Scan for the cell matching the given text and deliver its [X, Y] coordinate at center. 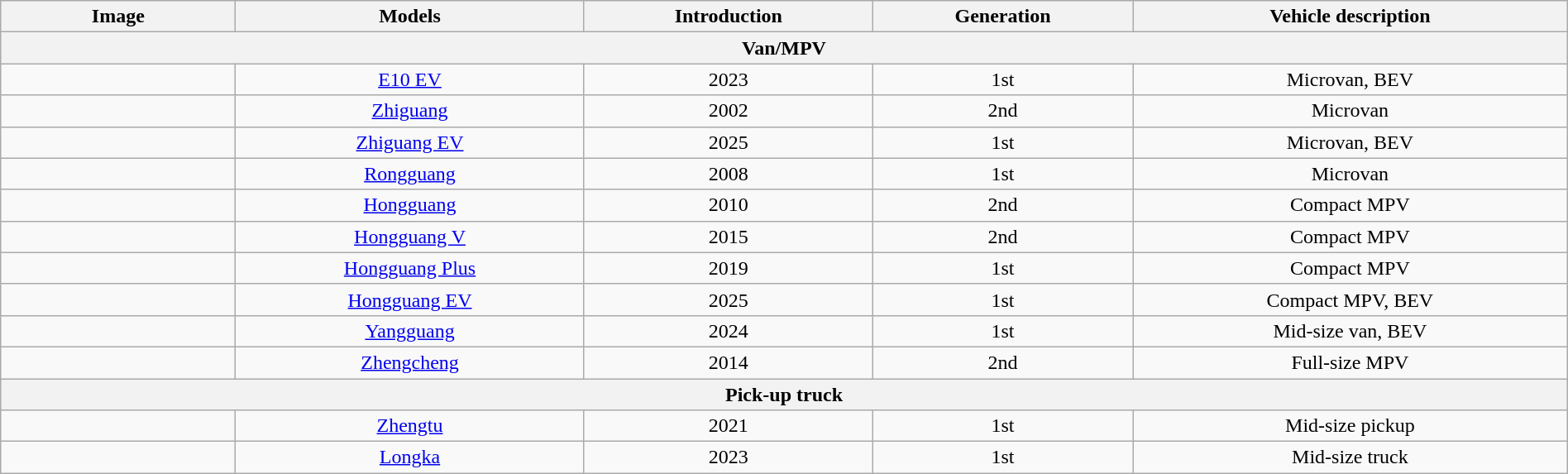
2002 [728, 111]
2014 [728, 362]
Compact MPV, BEV [1350, 299]
Longka [410, 457]
Hongguang V [410, 237]
2021 [728, 426]
Hongguang [410, 205]
2019 [728, 268]
2008 [728, 174]
Pick-up truck [784, 395]
Hongguang Plus [410, 268]
Zhengtu [410, 426]
2010 [728, 205]
Zhengcheng [410, 362]
Hongguang EV [410, 299]
Full-size MPV [1350, 362]
E10 EV [410, 79]
Van/MPV [784, 48]
Generation [1002, 17]
Models [410, 17]
Mid-size truck [1350, 457]
Yangguang [410, 331]
2024 [728, 331]
2015 [728, 237]
Image [118, 17]
Mid-size van, BEV [1350, 331]
Zhiguang EV [410, 142]
Mid-size pickup [1350, 426]
Rongguang [410, 174]
Zhiguang [410, 111]
Vehicle description [1350, 17]
Introduction [728, 17]
